Find where the given text appears and provide that cell's center as [X, Y] coordinate. 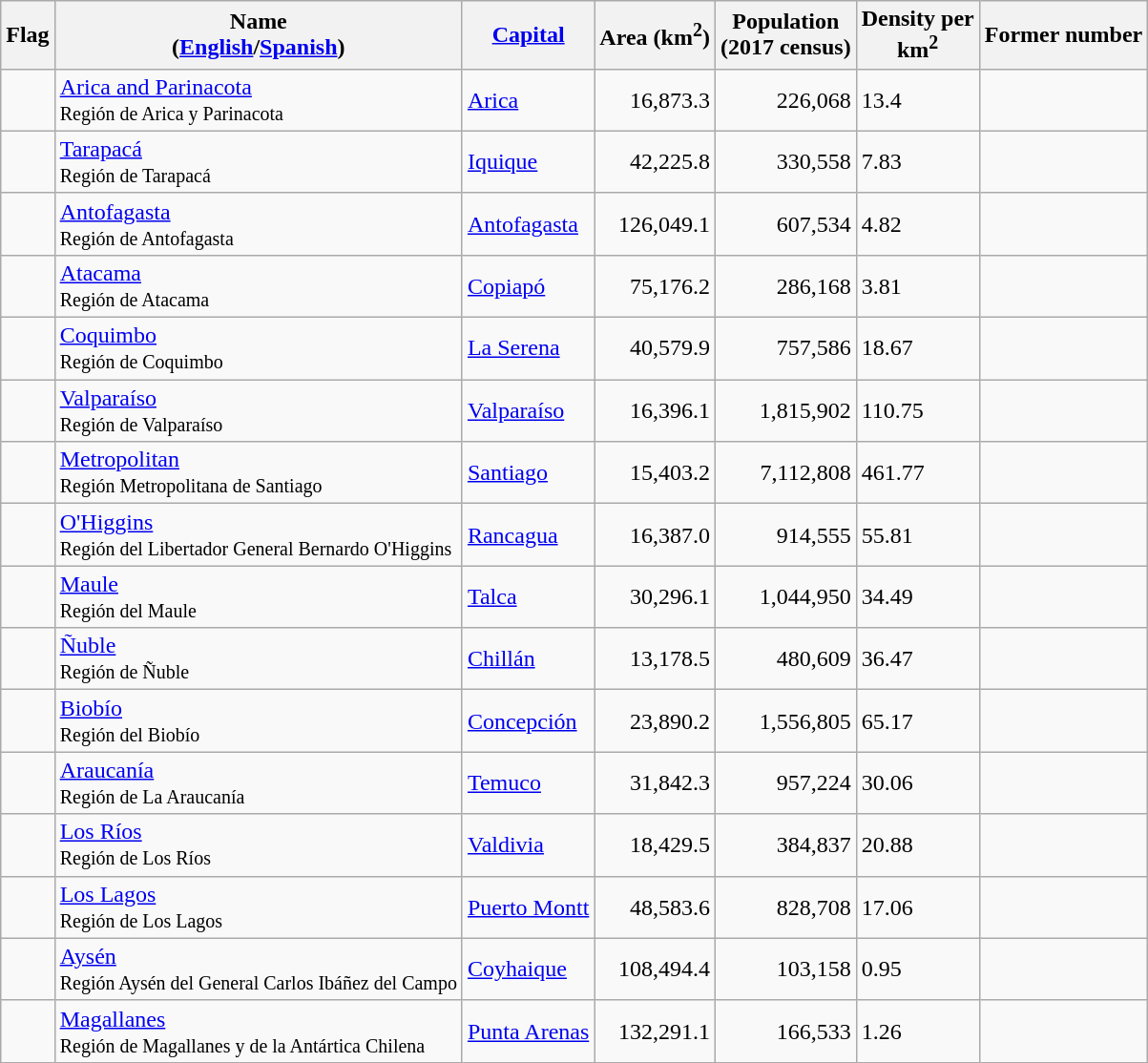
42,225.8 [655, 162]
480,609 [785, 658]
384,837 [785, 845]
132,291.1 [655, 1031]
16,396.1 [655, 410]
Former number [1063, 35]
607,534 [785, 223]
Santiago [528, 473]
31,842.3 [655, 782]
286,168 [785, 286]
ÑubleRegión de Ñuble [258, 658]
36.47 [918, 658]
Flag [28, 35]
0.95 [918, 969]
55.81 [918, 534]
34.49 [918, 597]
La Serena [528, 349]
Name(English/Spanish) [258, 35]
75,176.2 [655, 286]
48,583.6 [655, 907]
TarapacáRegión de Tarapacá [258, 162]
18,429.5 [655, 845]
30.06 [918, 782]
Puerto Montt [528, 907]
330,558 [785, 162]
Talca [528, 597]
16,387.0 [655, 534]
65.17 [918, 721]
461.77 [918, 473]
13,178.5 [655, 658]
1,815,902 [785, 410]
AntofagastaRegión de Antofagasta [258, 223]
7.83 [918, 162]
Coyhaique [528, 969]
Iquique [528, 162]
1,044,950 [785, 597]
O'HigginsRegión del Libertador General Bernardo O'Higgins [258, 534]
23,890.2 [655, 721]
16,873.3 [655, 99]
957,224 [785, 782]
7,112,808 [785, 473]
18.67 [918, 349]
Capital [528, 35]
3.81 [918, 286]
Density perkm2 [918, 35]
103,158 [785, 969]
1.26 [918, 1031]
Rancagua [528, 534]
Los LagosRegión de Los Lagos [258, 907]
Copiapó [528, 286]
4.82 [918, 223]
CoquimboRegión de Coquimbo [258, 349]
166,533 [785, 1031]
Chillán [528, 658]
757,586 [785, 349]
AtacamaRegión de Atacama [258, 286]
BiobíoRegión del Biobío [258, 721]
108,494.4 [655, 969]
AysénRegión Aysén del General Carlos Ibáñez del Campo [258, 969]
MagallanesRegión de Magallanes y de la Antártica Chilena [258, 1031]
Los RíosRegión de Los Ríos [258, 845]
13.4 [918, 99]
17.06 [918, 907]
Population(2017 census) [785, 35]
1,556,805 [785, 721]
MauleRegión del Maule [258, 597]
AraucaníaRegión de La Araucanía [258, 782]
Arica [528, 99]
828,708 [785, 907]
Valdivia [528, 845]
15,403.2 [655, 473]
40,579.9 [655, 349]
914,555 [785, 534]
Valparaíso [528, 410]
Temuco [528, 782]
Area (km2) [655, 35]
Punta Arenas [528, 1031]
Antofagasta [528, 223]
Arica and ParinacotaRegión de Arica y Parinacota [258, 99]
MetropolitanRegión Metropolitana de Santiago [258, 473]
ValparaísoRegión de Valparaíso [258, 410]
226,068 [785, 99]
20.88 [918, 845]
Concepción [528, 721]
30,296.1 [655, 597]
110.75 [918, 410]
126,049.1 [655, 223]
